From the cell containing the given text, extract its center point as [X, Y] coordinate. 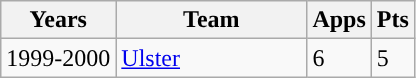
Apps [339, 20]
Pts [392, 20]
Ulster [212, 58]
Team [212, 20]
Years [58, 20]
6 [339, 58]
1999-2000 [58, 58]
5 [392, 58]
